For the text-containing cell, return its midpoint in [x, y] coordinate format. 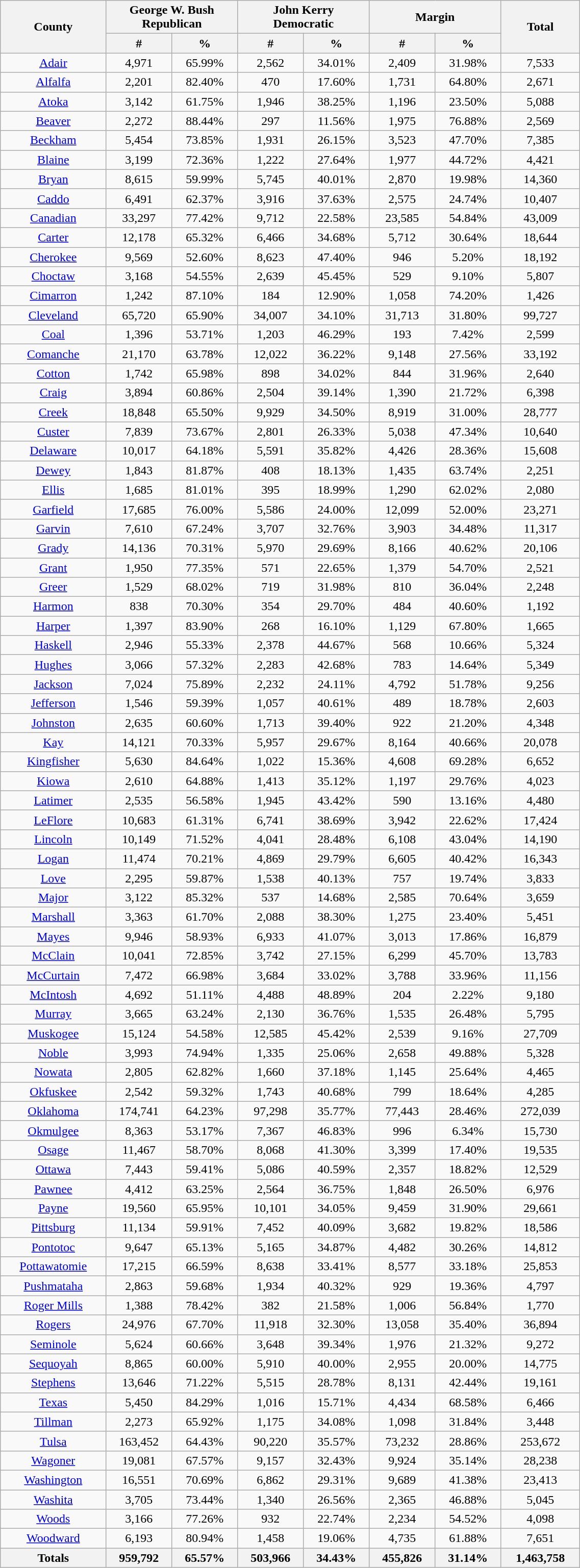
29.31% [337, 1480]
71.52% [205, 839]
2,610 [139, 781]
63.74% [468, 470]
4,023 [541, 781]
14,775 [541, 1363]
64.23% [205, 1111]
5,454 [139, 140]
43.42% [337, 800]
1,843 [139, 470]
21,170 [139, 354]
2,562 [270, 63]
2,272 [139, 121]
Woods [53, 1519]
13,783 [541, 956]
11,156 [541, 975]
88.44% [205, 121]
4,692 [139, 995]
10,101 [270, 1208]
8,068 [270, 1150]
184 [270, 296]
25,853 [541, 1267]
6,741 [270, 820]
33.18% [468, 1267]
2,640 [541, 373]
77.42% [205, 218]
40.01% [337, 179]
McCurtain [53, 975]
76.00% [205, 509]
45.70% [468, 956]
2,671 [541, 82]
1,945 [270, 800]
2,283 [270, 665]
31.90% [468, 1208]
1,145 [402, 1072]
33.96% [468, 975]
37.18% [337, 1072]
29.67% [337, 742]
3,363 [139, 917]
9.16% [468, 1033]
272,039 [541, 1111]
9,256 [541, 684]
2,378 [270, 645]
35.12% [337, 781]
3,942 [402, 820]
4,792 [402, 684]
18,192 [541, 257]
28.48% [337, 839]
12,585 [270, 1033]
12,099 [402, 509]
4,412 [139, 1189]
1,413 [270, 781]
Beaver [53, 121]
455,826 [402, 1558]
204 [402, 995]
9,689 [402, 1480]
4,098 [541, 1519]
47.34% [468, 432]
28,238 [541, 1460]
66.59% [205, 1267]
26.15% [337, 140]
73.67% [205, 432]
10,041 [139, 956]
1,458 [270, 1538]
24,976 [139, 1325]
40.32% [337, 1286]
2,521 [541, 568]
Kay [53, 742]
2,603 [541, 703]
70.21% [205, 858]
1,546 [139, 703]
29.76% [468, 781]
Bryan [53, 179]
9,647 [139, 1247]
5,324 [541, 645]
7,610 [139, 528]
33,297 [139, 218]
28.46% [468, 1111]
297 [270, 121]
395 [270, 490]
74.20% [468, 296]
Carter [53, 237]
Jackson [53, 684]
21.20% [468, 723]
58.93% [205, 937]
3,894 [139, 393]
3,682 [402, 1228]
1,713 [270, 723]
5,086 [270, 1169]
1,197 [402, 781]
Major [53, 898]
929 [402, 1286]
2,585 [402, 898]
56.84% [468, 1305]
85.32% [205, 898]
7,651 [541, 1538]
1,660 [270, 1072]
1,463,758 [541, 1558]
31.80% [468, 315]
17,685 [139, 509]
Latimer [53, 800]
84.29% [205, 1402]
844 [402, 373]
38.69% [337, 820]
40.42% [468, 858]
2,870 [402, 179]
Washita [53, 1499]
Blaine [53, 160]
5,328 [541, 1053]
3,916 [270, 198]
2,365 [402, 1499]
60.66% [205, 1344]
Canadian [53, 218]
Atoka [53, 102]
27,709 [541, 1033]
59.41% [205, 1169]
Jefferson [53, 703]
6,652 [541, 762]
Hughes [53, 665]
40.09% [337, 1228]
8,865 [139, 1363]
40.59% [337, 1169]
84.64% [205, 762]
59.39% [205, 703]
35.40% [468, 1325]
7,367 [270, 1130]
408 [270, 470]
16,551 [139, 1480]
7.42% [468, 335]
2,542 [139, 1092]
193 [402, 335]
34.08% [337, 1422]
484 [402, 606]
3,707 [270, 528]
5,586 [270, 509]
2,658 [402, 1053]
34.02% [337, 373]
44.67% [337, 645]
Lincoln [53, 839]
77.26% [205, 1519]
253,672 [541, 1441]
810 [402, 587]
67.24% [205, 528]
34.01% [337, 63]
Creek [53, 412]
John KerryDemocratic [304, 17]
503,966 [270, 1558]
30.64% [468, 237]
Love [53, 878]
19,560 [139, 1208]
1,390 [402, 393]
7,024 [139, 684]
3,013 [402, 937]
18.78% [468, 703]
65.57% [205, 1558]
1,535 [402, 1014]
996 [402, 1130]
70.30% [205, 606]
67.70% [205, 1325]
1,396 [139, 335]
39.40% [337, 723]
1,950 [139, 568]
9,180 [541, 995]
66.98% [205, 975]
Caddo [53, 198]
51.11% [205, 995]
Cleveland [53, 315]
Grady [53, 548]
18.13% [337, 470]
13,646 [139, 1383]
4,797 [541, 1286]
34.43% [337, 1558]
31.84% [468, 1422]
61.88% [468, 1538]
36.04% [468, 587]
1,931 [270, 140]
40.00% [337, 1363]
35.82% [337, 451]
19.36% [468, 1286]
Cimarron [53, 296]
59.87% [205, 878]
2,273 [139, 1422]
7,452 [270, 1228]
Pushmataha [53, 1286]
Okfuskee [53, 1092]
3,788 [402, 975]
45.45% [337, 276]
4,869 [270, 858]
5,630 [139, 762]
1,397 [139, 626]
8,164 [402, 742]
4,482 [402, 1247]
2,234 [402, 1519]
5,451 [541, 917]
8,363 [139, 1130]
5,795 [541, 1014]
29.79% [337, 858]
12,022 [270, 354]
3,142 [139, 102]
County [53, 27]
25.06% [337, 1053]
65.95% [205, 1208]
40.13% [337, 878]
3,742 [270, 956]
1,016 [270, 1402]
65,720 [139, 315]
4,465 [541, 1072]
15,608 [541, 451]
64.43% [205, 1441]
529 [402, 276]
174,741 [139, 1111]
1,222 [270, 160]
4,735 [402, 1538]
4,285 [541, 1092]
Noble [53, 1053]
4,488 [270, 995]
18,644 [541, 237]
34.10% [337, 315]
9,569 [139, 257]
Tulsa [53, 1441]
9,924 [402, 1460]
7,839 [139, 432]
20.00% [468, 1363]
Murray [53, 1014]
77,443 [402, 1111]
22.58% [337, 218]
39.14% [337, 393]
2.22% [468, 995]
43,009 [541, 218]
1,175 [270, 1422]
36.22% [337, 354]
27.15% [337, 956]
22.65% [337, 568]
15,730 [541, 1130]
Nowata [53, 1072]
11,134 [139, 1228]
52.60% [205, 257]
3,066 [139, 665]
Marshall [53, 917]
65.99% [205, 63]
12,178 [139, 237]
39.34% [337, 1344]
34.50% [337, 412]
31.14% [468, 1558]
75.89% [205, 684]
959,792 [139, 1558]
23.50% [468, 102]
3,648 [270, 1344]
4,608 [402, 762]
65.13% [205, 1247]
Washington [53, 1480]
8,623 [270, 257]
6,605 [402, 858]
1,196 [402, 102]
Pottawatomie [53, 1267]
6,193 [139, 1538]
71.22% [205, 1383]
1,435 [402, 470]
George W. BushRepublican [172, 17]
28.86% [468, 1441]
40.61% [337, 703]
Beckham [53, 140]
Greer [53, 587]
81.01% [205, 490]
Seminole [53, 1344]
76.88% [468, 121]
4,348 [541, 723]
1,192 [541, 606]
19.74% [468, 878]
14.64% [468, 665]
3,523 [402, 140]
5,045 [541, 1499]
932 [270, 1519]
3,705 [139, 1499]
1,022 [270, 762]
Logan [53, 858]
22.62% [468, 820]
1,538 [270, 878]
18,586 [541, 1228]
41.30% [337, 1150]
6.34% [468, 1130]
Sequoyah [53, 1363]
34.05% [337, 1208]
14,812 [541, 1247]
35.14% [468, 1460]
9,712 [270, 218]
Ellis [53, 490]
40.62% [468, 548]
47.40% [337, 257]
26.48% [468, 1014]
2,130 [270, 1014]
32.76% [337, 528]
1,426 [541, 296]
537 [270, 898]
2,295 [139, 878]
7,443 [139, 1169]
59.32% [205, 1092]
2,539 [402, 1033]
Alfalfa [53, 82]
3,659 [541, 898]
Harper [53, 626]
51.78% [468, 684]
5,624 [139, 1344]
64.18% [205, 451]
Tillman [53, 1422]
Okmulgee [53, 1130]
Rogers [53, 1325]
38.30% [337, 917]
17,215 [139, 1267]
21.32% [468, 1344]
19,081 [139, 1460]
Harmon [53, 606]
54.55% [205, 276]
74.94% [205, 1053]
83.90% [205, 626]
1,057 [270, 703]
5,515 [270, 1383]
Delaware [53, 451]
27.56% [468, 354]
97,298 [270, 1111]
Garfield [53, 509]
52.00% [468, 509]
5,957 [270, 742]
72.85% [205, 956]
Cotton [53, 373]
2,946 [139, 645]
69.28% [468, 762]
Pittsburg [53, 1228]
43.04% [468, 839]
Grant [53, 568]
49.88% [468, 1053]
3,993 [139, 1053]
26.56% [337, 1499]
2,201 [139, 82]
1,290 [402, 490]
5,450 [139, 1402]
470 [270, 82]
22.74% [337, 1519]
2,232 [270, 684]
11,467 [139, 1150]
59.68% [205, 1286]
Coal [53, 335]
70.31% [205, 548]
36.75% [337, 1189]
8,919 [402, 412]
9,272 [541, 1344]
3,903 [402, 528]
6,398 [541, 393]
72.36% [205, 160]
24.00% [337, 509]
1,946 [270, 102]
1,275 [402, 917]
10,149 [139, 839]
26.33% [337, 432]
17.40% [468, 1150]
2,251 [541, 470]
30.26% [468, 1247]
4,480 [541, 800]
Adair [53, 63]
70.64% [468, 898]
62.37% [205, 198]
19.98% [468, 179]
62.82% [205, 1072]
64.80% [468, 82]
Roger Mills [53, 1305]
10,407 [541, 198]
24.74% [468, 198]
60.00% [205, 1363]
9,929 [270, 412]
29,661 [541, 1208]
2,635 [139, 723]
68.02% [205, 587]
59.99% [205, 179]
719 [270, 587]
2,863 [139, 1286]
14,360 [541, 179]
58.70% [205, 1150]
36,894 [541, 1325]
922 [402, 723]
5,745 [270, 179]
67.57% [205, 1460]
53.17% [205, 1130]
47.70% [468, 140]
40.68% [337, 1092]
4,041 [270, 839]
33.02% [337, 975]
45.42% [337, 1033]
10,017 [139, 451]
36.76% [337, 1014]
18.64% [468, 1092]
19,161 [541, 1383]
Kiowa [53, 781]
Total [541, 27]
65.32% [205, 237]
99,727 [541, 315]
5.20% [468, 257]
3,684 [270, 975]
Payne [53, 1208]
1,058 [402, 296]
Woodward [53, 1538]
90,220 [270, 1441]
32.43% [337, 1460]
6,976 [541, 1189]
26.50% [468, 1189]
65.92% [205, 1422]
54.84% [468, 218]
Texas [53, 1402]
2,080 [541, 490]
28.78% [337, 1383]
1,743 [270, 1092]
8,166 [402, 548]
Haskell [53, 645]
65.98% [205, 373]
35.77% [337, 1111]
3,448 [541, 1422]
87.10% [205, 296]
11,474 [139, 858]
2,564 [270, 1189]
77.35% [205, 568]
571 [270, 568]
28.36% [468, 451]
16.10% [337, 626]
Ottawa [53, 1169]
1,665 [541, 626]
3,665 [139, 1014]
Johnston [53, 723]
56.58% [205, 800]
33,192 [541, 354]
1,203 [270, 335]
64.88% [205, 781]
65.50% [205, 412]
1,934 [270, 1286]
67.80% [468, 626]
21.58% [337, 1305]
3,122 [139, 898]
2,955 [402, 1363]
3,833 [541, 878]
34.87% [337, 1247]
23.40% [468, 917]
Wagoner [53, 1460]
31.00% [468, 412]
70.69% [205, 1480]
1,975 [402, 121]
34.68% [337, 237]
757 [402, 878]
63.78% [205, 354]
73.44% [205, 1499]
32.30% [337, 1325]
31,713 [402, 315]
42.44% [468, 1383]
17,424 [541, 820]
Pontotoc [53, 1247]
54.58% [205, 1033]
1,770 [541, 1305]
57.32% [205, 665]
28,777 [541, 412]
3,199 [139, 160]
11,317 [541, 528]
40.66% [468, 742]
10.66% [468, 645]
McIntosh [53, 995]
799 [402, 1092]
24.11% [337, 684]
59.91% [205, 1228]
37.63% [337, 198]
McClain [53, 956]
8,577 [402, 1267]
Margin [435, 17]
1,529 [139, 587]
81.87% [205, 470]
20,106 [541, 548]
2,248 [541, 587]
7,385 [541, 140]
5,165 [270, 1247]
2,569 [541, 121]
65.90% [205, 315]
946 [402, 257]
42.68% [337, 665]
Garvin [53, 528]
61.75% [205, 102]
13.16% [468, 800]
34.48% [468, 528]
3,399 [402, 1150]
1,379 [402, 568]
9.10% [468, 276]
382 [270, 1305]
Osage [53, 1150]
70.33% [205, 742]
6,108 [402, 839]
54.52% [468, 1519]
163,452 [139, 1441]
2,535 [139, 800]
9,148 [402, 354]
8,615 [139, 179]
Kingfisher [53, 762]
14.68% [337, 898]
27.64% [337, 160]
5,349 [541, 665]
15.71% [337, 1402]
73.85% [205, 140]
10,683 [139, 820]
31.96% [468, 373]
1,388 [139, 1305]
29.70% [337, 606]
63.25% [205, 1189]
46.83% [337, 1130]
5,591 [270, 451]
14,136 [139, 548]
12,529 [541, 1169]
6,933 [270, 937]
2,599 [541, 335]
8,638 [270, 1267]
11.56% [337, 121]
1,742 [139, 373]
13,058 [402, 1325]
Totals [53, 1558]
9,157 [270, 1460]
Craig [53, 393]
23,413 [541, 1480]
60.86% [205, 393]
1,098 [402, 1422]
3,166 [139, 1519]
Mayes [53, 937]
3,168 [139, 276]
20,078 [541, 742]
62.02% [468, 490]
16,879 [541, 937]
73,232 [402, 1441]
60.60% [205, 723]
4,426 [402, 451]
68.58% [468, 1402]
568 [402, 645]
82.40% [205, 82]
38.25% [337, 102]
1,976 [402, 1344]
35.57% [337, 1441]
54.70% [468, 568]
2,639 [270, 276]
2,409 [402, 63]
21.72% [468, 393]
19,535 [541, 1150]
61.70% [205, 917]
Oklahoma [53, 1111]
14,121 [139, 742]
5,970 [270, 548]
2,801 [270, 432]
Stephens [53, 1383]
4,421 [541, 160]
1,848 [402, 1189]
63.24% [205, 1014]
Comanche [53, 354]
40.60% [468, 606]
838 [139, 606]
1,006 [402, 1305]
1,731 [402, 82]
1,335 [270, 1053]
41.38% [468, 1480]
19.82% [468, 1228]
18,848 [139, 412]
7,472 [139, 975]
14,190 [541, 839]
33.41% [337, 1267]
29.69% [337, 548]
Custer [53, 432]
41.07% [337, 937]
354 [270, 606]
6,299 [402, 956]
1,242 [139, 296]
2,357 [402, 1169]
15,124 [139, 1033]
4,971 [139, 63]
78.42% [205, 1305]
Pawnee [53, 1189]
9,946 [139, 937]
17.60% [337, 82]
34,007 [270, 315]
16,343 [541, 858]
898 [270, 373]
590 [402, 800]
9,459 [402, 1208]
18.99% [337, 490]
44.72% [468, 160]
1,129 [402, 626]
5,038 [402, 432]
80.94% [205, 1538]
11,918 [270, 1325]
LeFlore [53, 820]
8,131 [402, 1383]
17.86% [468, 937]
7,533 [541, 63]
55.33% [205, 645]
2,088 [270, 917]
6,491 [139, 198]
18.82% [468, 1169]
4,434 [402, 1402]
783 [402, 665]
5,712 [402, 237]
1,685 [139, 490]
Dewey [53, 470]
46.88% [468, 1499]
Choctaw [53, 276]
2,504 [270, 393]
1,977 [402, 160]
6,862 [270, 1480]
19.06% [337, 1538]
15.36% [337, 762]
10,640 [541, 432]
23,271 [541, 509]
53.71% [205, 335]
5,910 [270, 1363]
Cherokee [53, 257]
1,340 [270, 1499]
268 [270, 626]
2,805 [139, 1072]
5,807 [541, 276]
489 [402, 703]
25.64% [468, 1072]
5,088 [541, 102]
23,585 [402, 218]
2,575 [402, 198]
12.90% [337, 296]
46.29% [337, 335]
Muskogee [53, 1033]
61.31% [205, 820]
48.89% [337, 995]
